Output the (X, Y) coordinate of the center of the cell containing the given text.  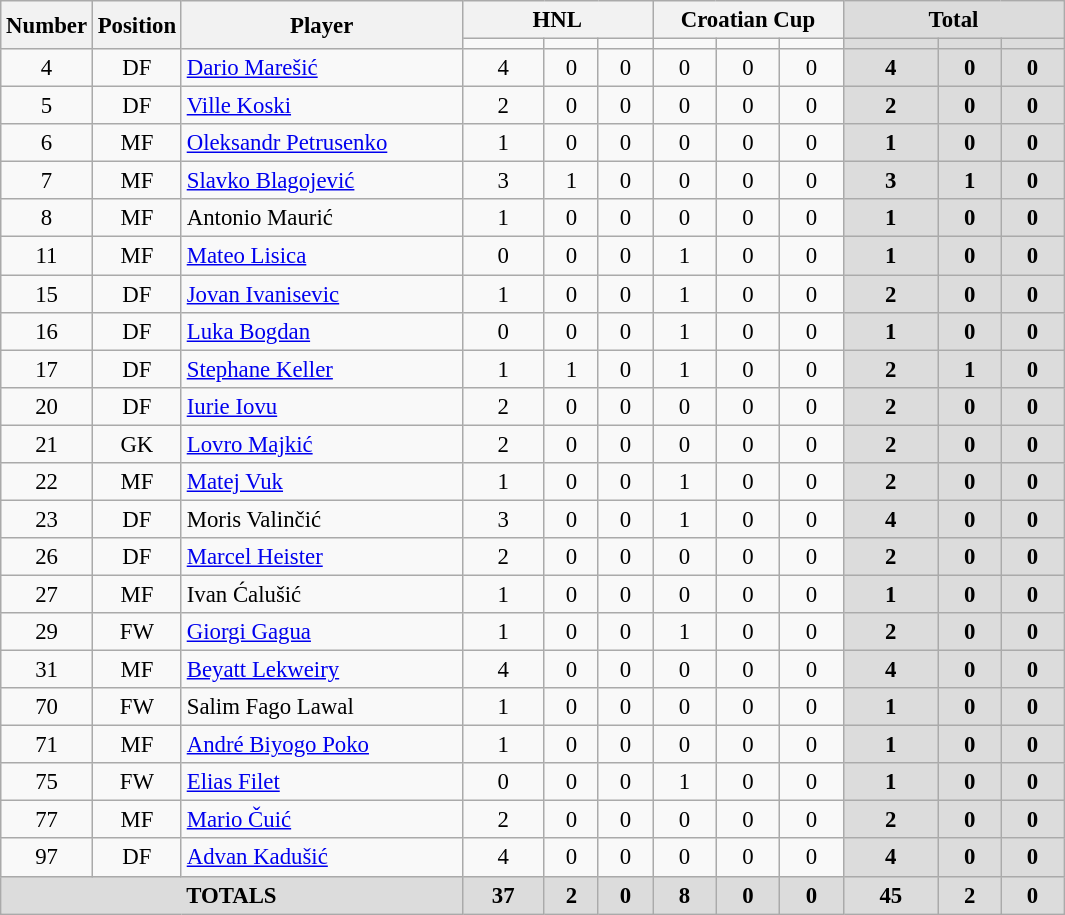
Elias Filet (322, 782)
71 (47, 745)
Salim Fago Lawal (322, 707)
Ville Koski (322, 106)
23 (47, 519)
5 (47, 106)
6 (47, 143)
37 (503, 895)
Antonio Maurić (322, 219)
Number (47, 25)
17 (47, 369)
31 (47, 670)
Giorgi Gagua (322, 632)
Beyatt Lekweiry (322, 670)
21 (47, 444)
Croatian Cup (748, 20)
27 (47, 594)
26 (47, 557)
André Biyogo Poko (322, 745)
Ivan Ćalušić (322, 594)
Position (136, 25)
Total (954, 20)
Mateo Lisica (322, 256)
Player (322, 25)
29 (47, 632)
GK (136, 444)
Marcel Heister (322, 557)
75 (47, 782)
77 (47, 820)
70 (47, 707)
HNL (558, 20)
Luka Bogdan (322, 331)
Oleksandr Petrusenko (322, 143)
Iurie Iovu (322, 406)
Matej Vuk (322, 482)
Mario Čuić (322, 820)
Advan Kadušić (322, 858)
Jovan Ivanisevic (322, 294)
20 (47, 406)
45 (890, 895)
Lovro Majkić (322, 444)
16 (47, 331)
15 (47, 294)
7 (47, 181)
TOTALS (232, 895)
Slavko Blagojević (322, 181)
11 (47, 256)
97 (47, 858)
Moris Valinčić (322, 519)
Stephane Keller (322, 369)
Dario Marešić (322, 68)
22 (47, 482)
